Detect which cell encompasses the target text, then output its [X, Y] center coordinate. 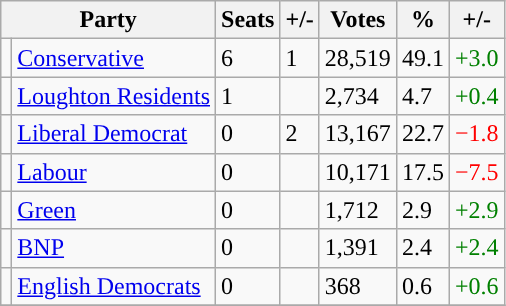
2 [300, 134]
BNP [114, 248]
10,171 [358, 172]
17.5 [422, 172]
% [422, 20]
Labour [114, 172]
+0.4 [476, 96]
6 [248, 58]
22.7 [422, 134]
−7.5 [476, 172]
13,167 [358, 134]
4.7 [422, 96]
Seats [248, 20]
2,734 [358, 96]
0.6 [422, 286]
Liberal Democrat [114, 134]
1,712 [358, 210]
English Democrats [114, 286]
+2.4 [476, 248]
368 [358, 286]
Party [108, 20]
49.1 [422, 58]
Conservative [114, 58]
Green [114, 210]
2.9 [422, 210]
+0.6 [476, 286]
+2.9 [476, 210]
1,391 [358, 248]
−1.8 [476, 134]
2.4 [422, 248]
Loughton Residents [114, 96]
Votes [358, 20]
+3.0 [476, 58]
28,519 [358, 58]
